Detect which cell encompasses the target text, then output its [x, y] center coordinate. 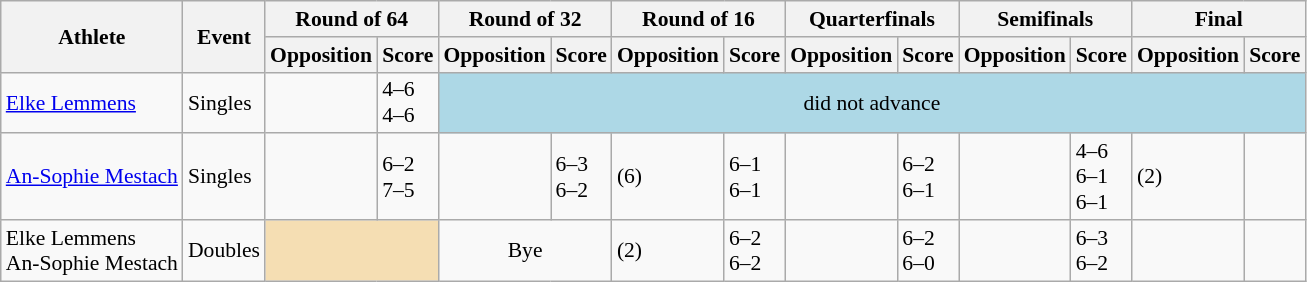
Doubles [224, 250]
6–26–2 [754, 250]
Semifinals [1046, 19]
Elke LemmensAn-Sophie Mestach [92, 250]
Elke Lemmens [92, 102]
Final [1218, 19]
6–26–0 [928, 250]
did not advance [872, 102]
Round of 32 [524, 19]
Quarterfinals [872, 19]
Round of 64 [352, 19]
4–66–16–1 [1102, 178]
6–26–1 [928, 178]
6–27–5 [408, 178]
Bye [524, 250]
Athlete [92, 36]
4–64–6 [408, 102]
Round of 16 [698, 19]
6–16–1 [754, 178]
An-Sophie Mestach [92, 178]
Event [224, 36]
(6) [668, 178]
